Scan for the cell matching the given text and deliver its (X, Y) coordinate at center. 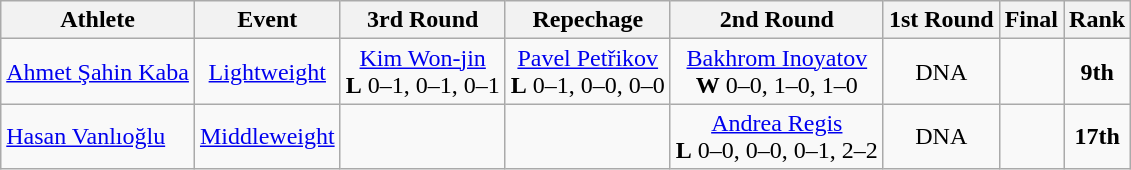
9th (1098, 72)
Event (267, 20)
Andrea RegisL 0–0, 0–0, 0–1, 2–2 (776, 136)
Middleweight (267, 136)
Pavel PetřikovL 0–1, 0–0, 0–0 (588, 72)
3rd Round (422, 20)
Repechage (588, 20)
17th (1098, 136)
Athlete (98, 20)
2nd Round (776, 20)
Rank (1098, 20)
Kim Won-jinL 0–1, 0–1, 0–1 (422, 72)
Final (1031, 20)
Bakhrom InoyatovW 0–0, 1–0, 1–0 (776, 72)
Lightweight (267, 72)
Ahmet Şahin Kaba (98, 72)
Hasan Vanlıoğlu (98, 136)
1st Round (941, 20)
